Provide the (x, y) coordinate of the cell's center where the given text is located.  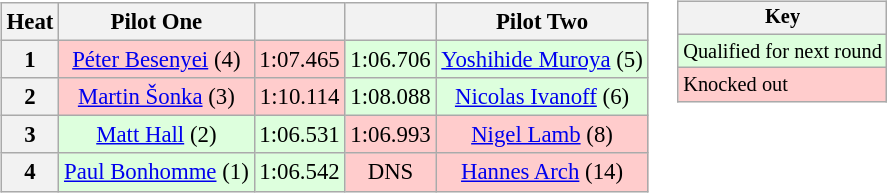
Heat (30, 22)
2 (30, 97)
DNS (390, 172)
Paul Bonhomme (1) (156, 172)
Key (782, 18)
1 (30, 60)
Qualified for next round (782, 51)
1:08.088 (390, 97)
Matt Hall (2) (156, 135)
Pilot Two (542, 22)
Péter Besenyei (4) (156, 60)
1:06.531 (300, 135)
Hannes Arch (14) (542, 172)
4 (30, 172)
1:06.993 (390, 135)
Yoshihide Muroya (5) (542, 60)
1:10.114 (300, 97)
1:07.465 (300, 60)
Nicolas Ivanoff (6) (542, 97)
3 (30, 135)
Knocked out (782, 85)
Pilot One (156, 22)
1:06.542 (300, 172)
Nigel Lamb (8) (542, 135)
1:06.706 (390, 60)
Martin Šonka (3) (156, 97)
